Locate the cell with the specified text and output its [x, y] center coordinate. 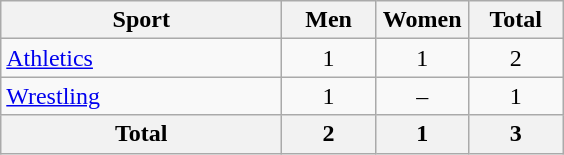
Women [422, 20]
Wrestling [142, 96]
– [422, 96]
Men [329, 20]
Athletics [142, 58]
3 [516, 134]
Sport [142, 20]
